Provide the [X, Y] coordinate of the cell's center where the given text is located.  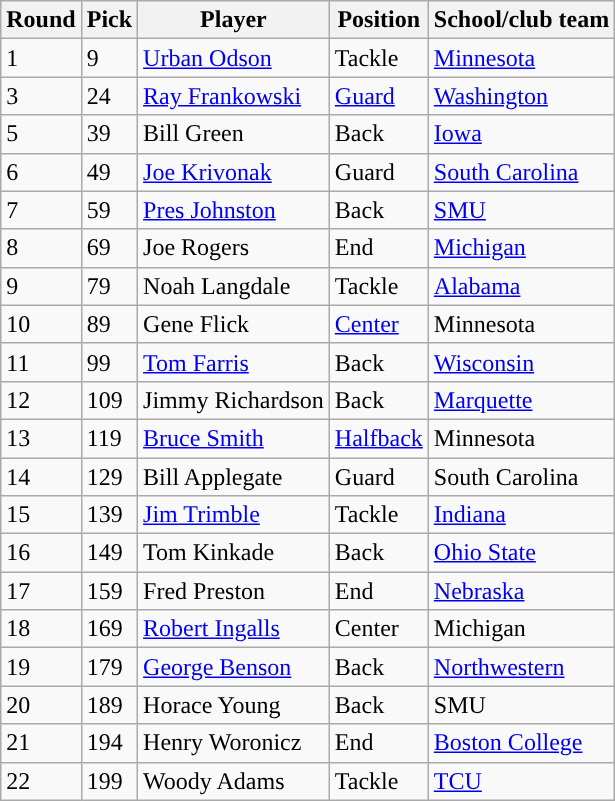
22 [41, 781]
Bill Green [234, 134]
199 [109, 781]
Tom Farris [234, 362]
Tom Kinkade [234, 553]
19 [41, 667]
Halfback [378, 438]
21 [41, 743]
12 [41, 400]
Woody Adams [234, 781]
89 [109, 324]
8 [41, 248]
1 [41, 58]
Round [41, 20]
18 [41, 629]
Marquette [521, 400]
Northwestern [521, 667]
Washington [521, 96]
59 [109, 210]
Alabama [521, 286]
Indiana [521, 515]
139 [109, 515]
Jim Trimble [234, 515]
189 [109, 705]
119 [109, 438]
194 [109, 743]
69 [109, 248]
39 [109, 134]
Joe Rogers [234, 248]
Joe Krivonak [234, 172]
15 [41, 515]
Wisconsin [521, 362]
School/club team [521, 20]
14 [41, 477]
129 [109, 477]
Bruce Smith [234, 438]
Player [234, 20]
Noah Langdale [234, 286]
Boston College [521, 743]
169 [109, 629]
109 [109, 400]
99 [109, 362]
Robert Ingalls [234, 629]
5 [41, 134]
Ray Frankowski [234, 96]
20 [41, 705]
Fred Preston [234, 591]
Horace Young [234, 705]
Pick [109, 20]
159 [109, 591]
7 [41, 210]
Position [378, 20]
3 [41, 96]
Ohio State [521, 553]
Jimmy Richardson [234, 400]
Nebraska [521, 591]
149 [109, 553]
10 [41, 324]
Henry Woronicz [234, 743]
17 [41, 591]
16 [41, 553]
Urban Odson [234, 58]
179 [109, 667]
11 [41, 362]
TCU [521, 781]
24 [109, 96]
79 [109, 286]
Pres Johnston [234, 210]
13 [41, 438]
Iowa [521, 134]
49 [109, 172]
6 [41, 172]
Bill Applegate [234, 477]
Gene Flick [234, 324]
George Benson [234, 667]
